Output the (x, y) coordinate of the center of the cell containing the given text.  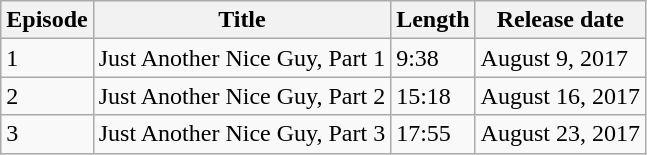
Title (242, 20)
Release date (560, 20)
Just Another Nice Guy, Part 3 (242, 134)
Episode (47, 20)
3 (47, 134)
15:18 (433, 96)
Just Another Nice Guy, Part 1 (242, 58)
2 (47, 96)
9:38 (433, 58)
Length (433, 20)
August 16, 2017 (560, 96)
17:55 (433, 134)
August 9, 2017 (560, 58)
Just Another Nice Guy, Part 2 (242, 96)
August 23, 2017 (560, 134)
1 (47, 58)
